For the text-containing cell, return its midpoint in [X, Y] coordinate format. 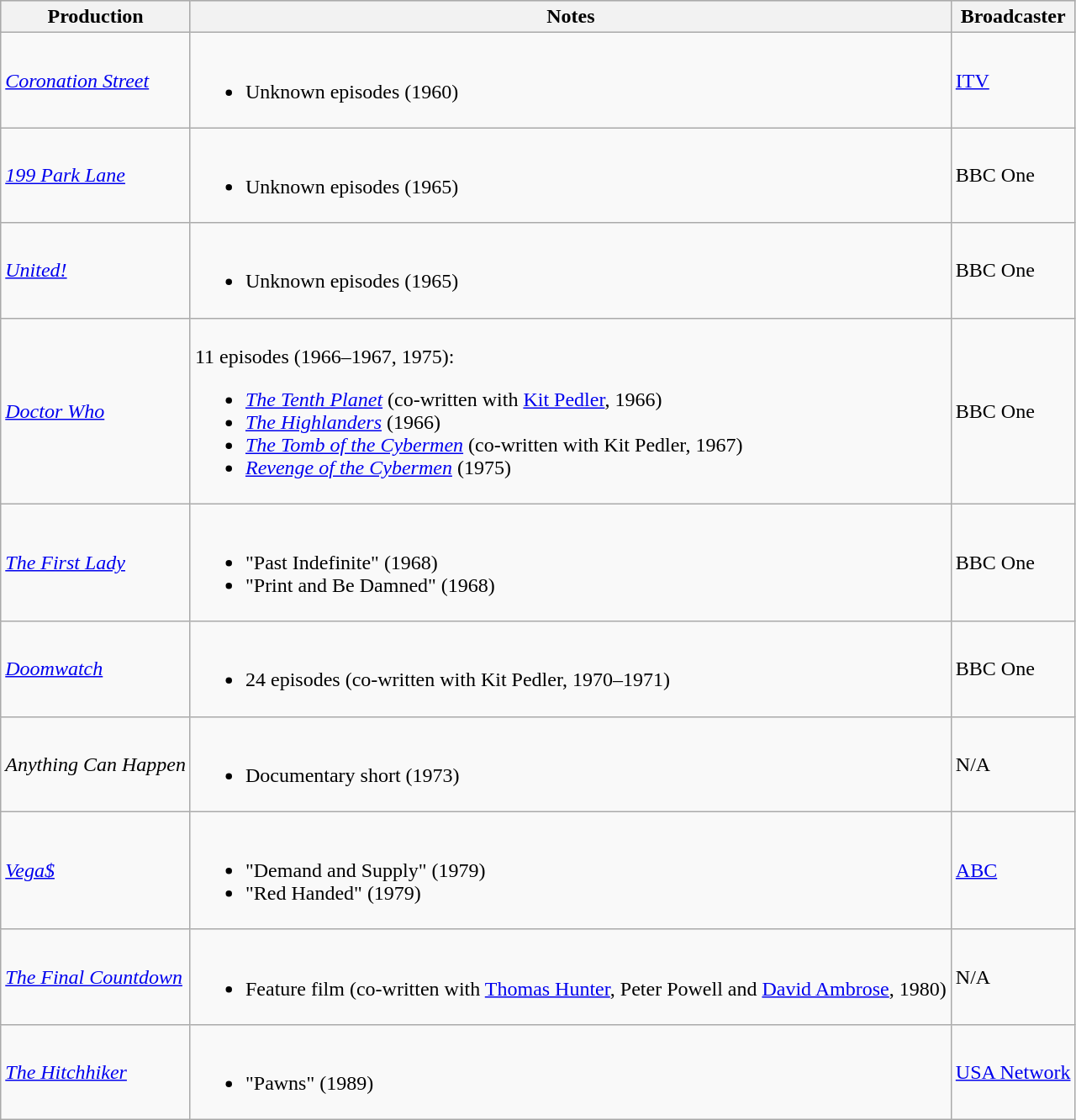
Doomwatch [96, 669]
"Demand and Supply" (1979)"Red Handed" (1979) [570, 870]
The Final Countdown [96, 977]
Vega$ [96, 870]
"Past Indefinite" (1968)"Print and Be Damned" (1968) [570, 563]
Production [96, 17]
Unknown episodes (1960) [570, 81]
Doctor Who [96, 410]
Coronation Street [96, 81]
ITV [1013, 81]
USA Network [1013, 1071]
ABC [1013, 870]
United! [96, 271]
"Pawns" (1989) [570, 1071]
Feature film (co-written with Thomas Hunter, Peter Powell and David Ambrose, 1980) [570, 977]
The First Lady [96, 563]
Notes [570, 17]
Broadcaster [1013, 17]
199 Park Lane [96, 175]
24 episodes (co-written with Kit Pedler, 1970–1971) [570, 669]
Documentary short (1973) [570, 763]
The Hitchhiker [96, 1071]
Anything Can Happen [96, 763]
